Find where the given text appears and provide that cell's center as [x, y] coordinate. 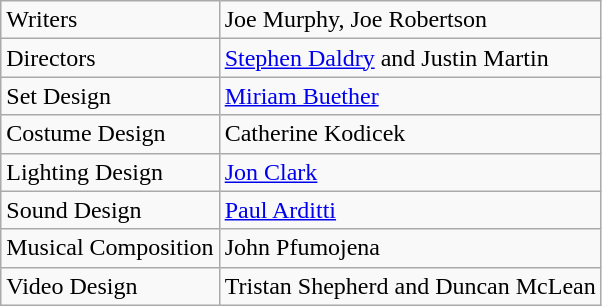
Tristan Shepherd and Duncan McLean [410, 286]
Lighting Design [110, 172]
Joe Murphy, Joe Robertson [410, 20]
Video Design [110, 286]
Costume Design [110, 134]
John Pfumojena [410, 248]
Paul Arditti [410, 210]
Writers [110, 20]
Catherine Kodicek [410, 134]
Stephen Daldry and Justin Martin [410, 58]
Directors [110, 58]
Jon Clark [410, 172]
Set Design [110, 96]
Sound Design [110, 210]
Musical Composition [110, 248]
Miriam Buether [410, 96]
